Search for the cell housing the specified text and yield its (X, Y) center coordinate. 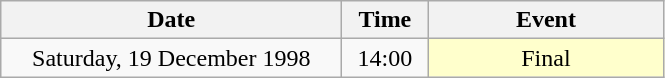
Event (546, 20)
Saturday, 19 December 1998 (172, 58)
Date (172, 20)
Final (546, 58)
Time (385, 20)
14:00 (385, 58)
